Provide the [X, Y] coordinate of the cell's center where the given text is located.  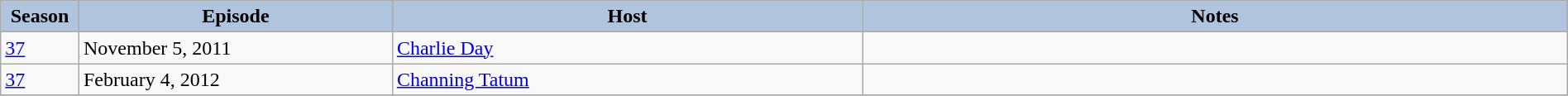
Season [40, 17]
Host [627, 17]
February 4, 2012 [235, 79]
Notes [1216, 17]
Charlie Day [627, 48]
November 5, 2011 [235, 48]
Episode [235, 17]
Channing Tatum [627, 79]
